Search for the cell housing the specified text and yield its (X, Y) center coordinate. 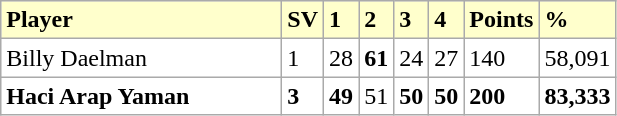
SV (303, 20)
51 (376, 96)
83,333 (578, 96)
58,091 (578, 58)
Haci Arap Yaman (142, 96)
% (578, 20)
28 (342, 58)
49 (342, 96)
140 (502, 58)
2 (376, 20)
Player (142, 20)
Billy Daelman (142, 58)
Points (502, 20)
61 (376, 58)
27 (446, 58)
24 (412, 58)
4 (446, 20)
200 (502, 96)
